Extract the (X, Y) coordinate from the center of the cell holding the provided text.  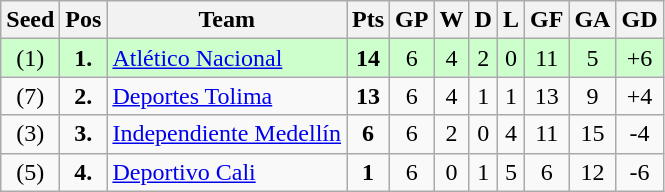
1. (84, 58)
3. (84, 134)
GP (412, 20)
(1) (30, 58)
-4 (640, 134)
Pts (368, 20)
Independiente Medellín (227, 134)
W (452, 20)
GF (547, 20)
Deportes Tolima (227, 96)
2. (84, 96)
+4 (640, 96)
L (510, 20)
Deportivo Cali (227, 172)
(5) (30, 172)
Pos (84, 20)
(3) (30, 134)
15 (592, 134)
12 (592, 172)
(7) (30, 96)
Atlético Nacional (227, 58)
+6 (640, 58)
Seed (30, 20)
D (483, 20)
-6 (640, 172)
14 (368, 58)
GA (592, 20)
GD (640, 20)
9 (592, 96)
Team (227, 20)
4. (84, 172)
